Scan for the cell matching the given text and deliver its [X, Y] coordinate at center. 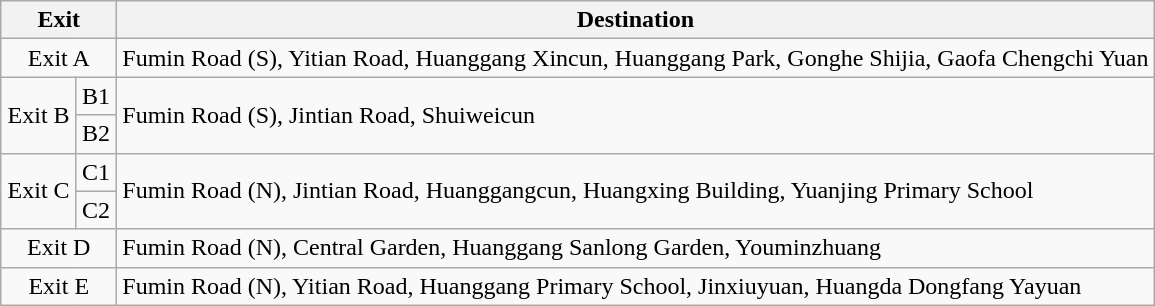
Fumin Road (S), Yitian Road, Huanggang Xincun, Huanggang Park, Gonghe Shijia, Gaofa Chengchi Yuan [636, 58]
B2 [96, 134]
Fumin Road (N), Yitian Road, Huanggang Primary School, Jinxiuyuan, Huangda Dongfang Yayuan [636, 286]
Fumin Road (N), Jintian Road, Huanggangcun, Huangxing Building, Yuanjing Primary School [636, 191]
Destination [636, 20]
C1 [96, 172]
Exit D [59, 248]
Exit B [39, 115]
C2 [96, 210]
Exit [59, 20]
Exit E [59, 286]
Fumin Road (S), Jintian Road, Shuiweicun [636, 115]
B1 [96, 96]
Exit C [39, 191]
Fumin Road (N), Central Garden, Huanggang Sanlong Garden, Youminzhuang [636, 248]
Exit A [59, 58]
